Locate the cell with the specified text and output its (X, Y) center coordinate. 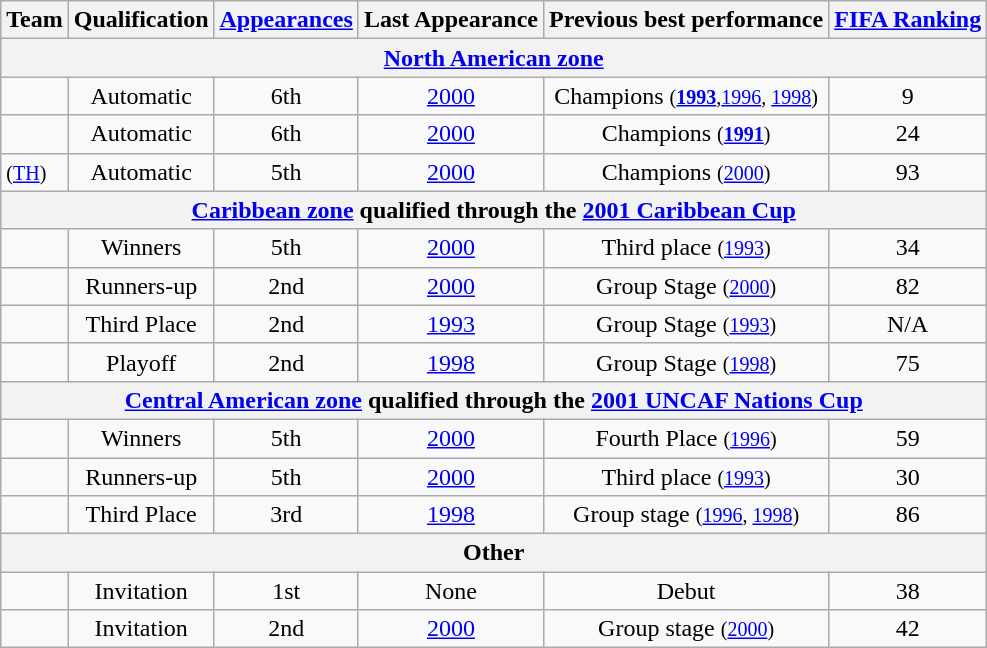
FIFA Ranking (908, 20)
75 (908, 362)
Team (35, 20)
Champions (1991) (686, 134)
Last Appearance (450, 20)
Group stage (1996, 1998) (686, 515)
North American zone (494, 58)
Appearances (286, 20)
24 (908, 134)
Fourth Place (1996) (686, 438)
Champions (1993,1996, 1998) (686, 96)
Debut (686, 591)
1993 (450, 324)
34 (908, 248)
42 (908, 629)
Playoff (141, 362)
N/A (908, 324)
Qualification (141, 20)
38 (908, 591)
Previous best performance (686, 20)
93 (908, 172)
Group Stage (1998) (686, 362)
(TH) (35, 172)
Group Stage (2000) (686, 286)
Champions (2000) (686, 172)
82 (908, 286)
Caribbean zone qualified through the 2001 Caribbean Cup (494, 210)
Group stage (2000) (686, 629)
9 (908, 96)
30 (908, 477)
None (450, 591)
1st (286, 591)
Group Stage (1993) (686, 324)
86 (908, 515)
Other (494, 553)
Central American zone qualified through the 2001 UNCAF Nations Cup (494, 400)
59 (908, 438)
3rd (286, 515)
